Extract the (x, y) coordinate from the center of the cell holding the provided text.  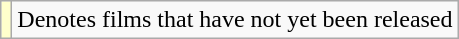
Denotes films that have not yet been released (235, 20)
